Pinpoint the cell where the given text exists, returning its [X, Y] midpoint coordinate. 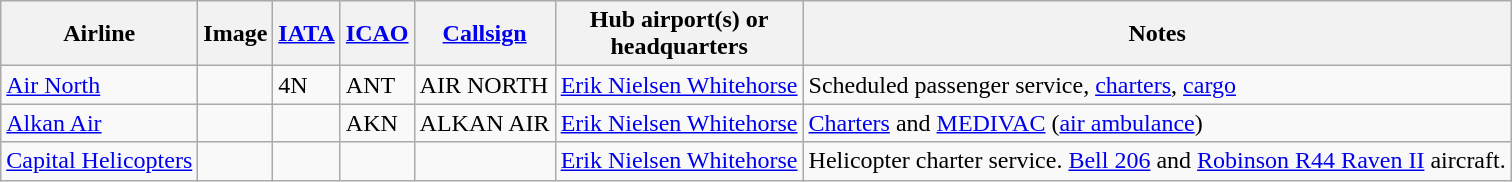
Scheduled passenger service, charters, cargo [1157, 85]
4N [307, 85]
IATA [307, 34]
Alkan Air [100, 123]
Helicopter charter service. Bell 206 and Robinson R44 Raven II aircraft. [1157, 161]
ALKAN AIR [484, 123]
AKN [377, 123]
ANT [377, 85]
Charters and MEDIVAC (air ambulance) [1157, 123]
Image [236, 34]
Notes [1157, 34]
Capital Helicopters [100, 161]
Airline [100, 34]
AIR NORTH [484, 85]
Hub airport(s) orheadquarters [679, 34]
Callsign [484, 34]
Air North [100, 85]
ICAO [377, 34]
